Extract the [x, y] coordinate from the center of the cell holding the provided text.  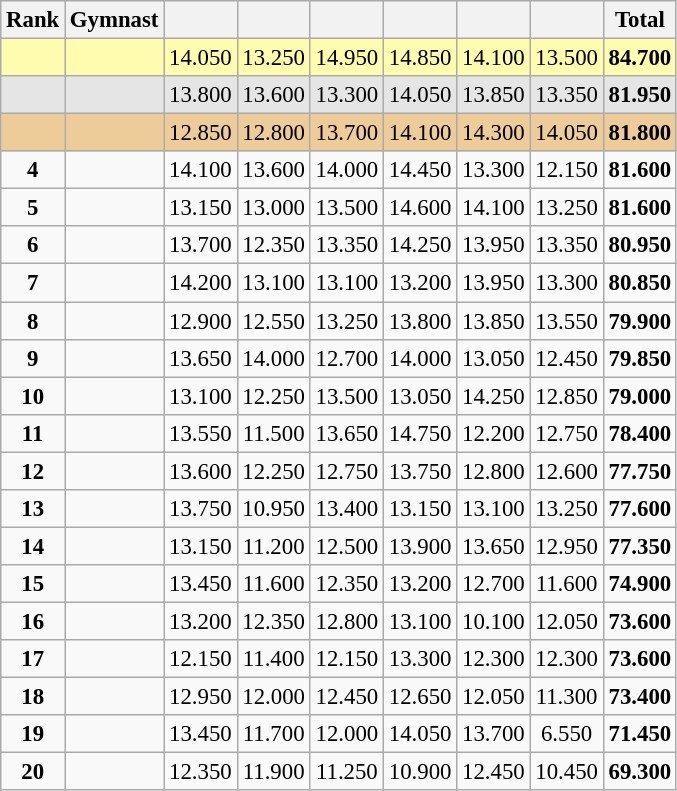
5 [33, 208]
11.200 [274, 546]
69.300 [640, 772]
84.700 [640, 58]
74.900 [640, 584]
7 [33, 283]
14.300 [494, 133]
79.850 [640, 358]
73.400 [640, 697]
77.600 [640, 509]
13.000 [274, 208]
11.700 [274, 734]
14.450 [420, 170]
8 [33, 321]
14 [33, 546]
10.950 [274, 509]
10.450 [566, 772]
17 [33, 659]
14.850 [420, 58]
13.400 [346, 509]
13 [33, 509]
14.950 [346, 58]
10.100 [494, 621]
12.600 [566, 471]
11.300 [566, 697]
14.750 [420, 433]
81.800 [640, 133]
77.350 [640, 546]
6.550 [566, 734]
11 [33, 433]
12.550 [274, 321]
10.900 [420, 772]
19 [33, 734]
11.900 [274, 772]
13.900 [420, 546]
79.900 [640, 321]
80.850 [640, 283]
20 [33, 772]
12.200 [494, 433]
79.000 [640, 396]
Rank [33, 20]
12.650 [420, 697]
10 [33, 396]
77.750 [640, 471]
12.900 [200, 321]
14.200 [200, 283]
4 [33, 170]
12 [33, 471]
71.450 [640, 734]
18 [33, 697]
15 [33, 584]
6 [33, 245]
14.600 [420, 208]
80.950 [640, 245]
78.400 [640, 433]
81.950 [640, 95]
11.400 [274, 659]
9 [33, 358]
11.250 [346, 772]
Total [640, 20]
12.500 [346, 546]
Gymnast [114, 20]
11.500 [274, 433]
16 [33, 621]
